Extract the [X, Y] coordinate from the center of the cell holding the provided text.  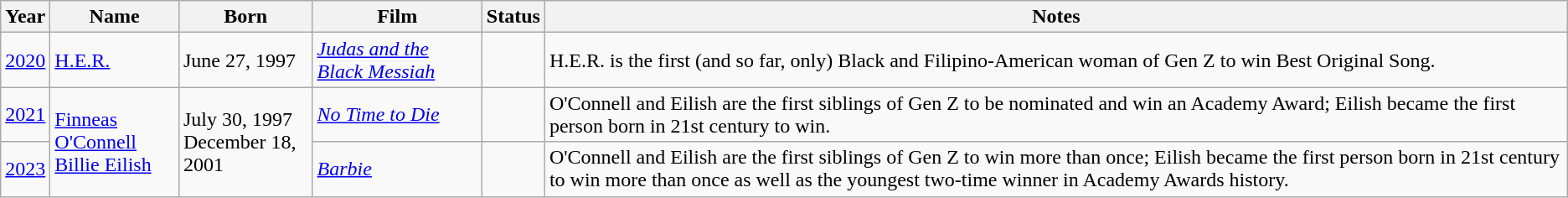
2021 [25, 114]
2023 [25, 169]
Judas and the Black Messiah [397, 60]
Notes [1055, 17]
Status [513, 17]
Film [397, 17]
Year [25, 17]
July 30, 1997December 18, 2001 [245, 142]
H.E.R. is the first (and so far, only) Black and Filipino-American woman of Gen Z to win Best Original Song. [1055, 60]
H.E.R. [115, 60]
No Time to Die [397, 114]
June 27, 1997 [245, 60]
Born [245, 17]
2020 [25, 60]
Barbie [397, 169]
Name [115, 17]
Finneas O'ConnellBillie Eilish [115, 142]
